Pinpoint the cell where the given text exists, returning its [X, Y] midpoint coordinate. 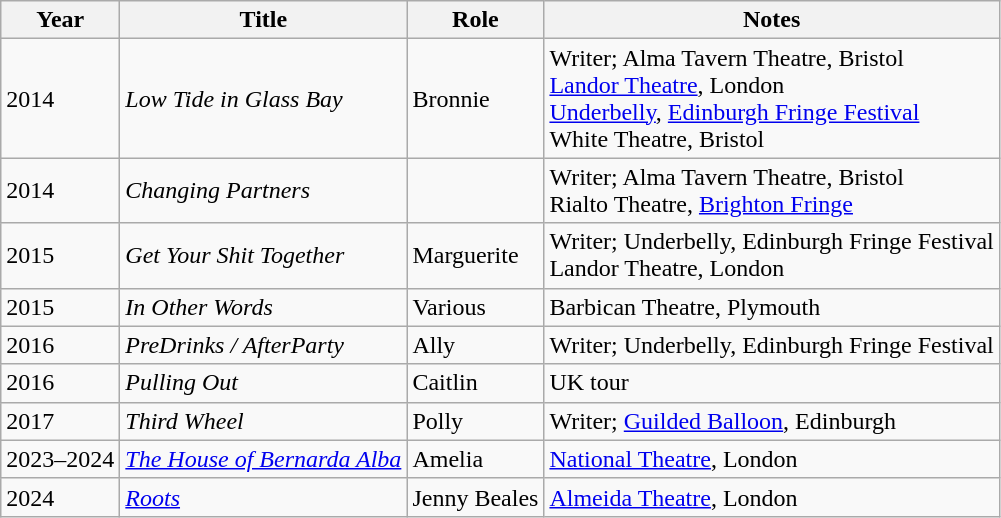
Pulling Out [264, 383]
Writer; Underbelly, Edinburgh Fringe Festival [772, 345]
Caitlin [476, 383]
Writer; Underbelly, Edinburgh Fringe FestivalLandor Theatre, London [772, 256]
Low Tide in Glass Bay [264, 98]
Ally [476, 345]
Jenny Beales [476, 497]
PreDrinks / AfterParty [264, 345]
2024 [60, 497]
Title [264, 20]
Notes [772, 20]
Barbican Theatre, Plymouth [772, 307]
Writer; Alma Tavern Theatre, BristolLandor Theatre, LondonUnderbelly, Edinburgh Fringe FestivalWhite Theatre, Bristol [772, 98]
Year [60, 20]
Writer; Alma Tavern Theatre, BristolRialto Theatre, Brighton Fringe [772, 190]
The House of Bernarda Alba [264, 459]
Third Wheel [264, 421]
National Theatre, London [772, 459]
UK tour [772, 383]
2023–2024 [60, 459]
Various [476, 307]
Role [476, 20]
Polly [476, 421]
Marguerite [476, 256]
Roots [264, 497]
In Other Words [264, 307]
Get Your Shit Together [264, 256]
Writer; Guilded Balloon, Edinburgh [772, 421]
Almeida Theatre, London [772, 497]
Changing Partners [264, 190]
Amelia [476, 459]
Bronnie [476, 98]
2017 [60, 421]
